From the cell containing the given text, extract its center point as (x, y) coordinate. 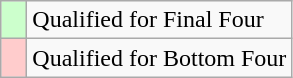
Qualified for Final Four (160, 20)
Qualified for Bottom Four (160, 58)
